Capture the cell that displays the provided text and extract its (X, Y) central coordinate. 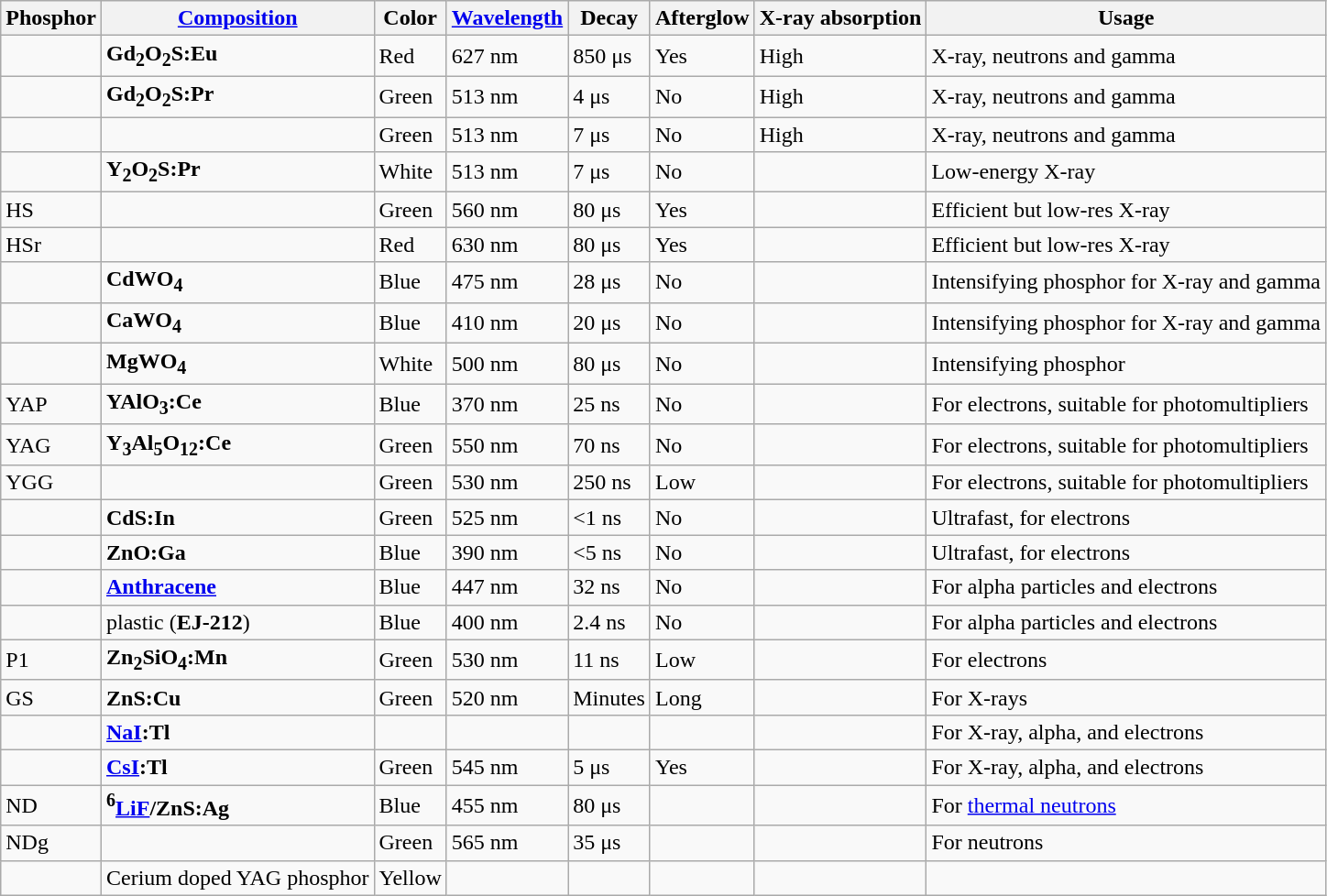
For electrons (1126, 660)
Wavelength (507, 18)
28 μs (609, 282)
HS (51, 210)
<1 ns (609, 518)
Yellow (411, 878)
370 nm (507, 404)
545 nm (507, 768)
Y3Al5O12:Ce (238, 444)
2.4 ns (609, 622)
475 nm (507, 282)
Y2O2S:Pr (238, 172)
ND (51, 806)
850 μs (609, 56)
Zn2SiO4:Mn (238, 660)
ZnO:Ga (238, 552)
5 μs (609, 768)
MgWO4 (238, 364)
Minutes (609, 697)
GS (51, 697)
447 nm (507, 587)
plastic (EJ-212) (238, 622)
11 ns (609, 660)
For neutrons (1126, 843)
390 nm (507, 552)
70 ns (609, 444)
CsI:Tl (238, 768)
500 nm (507, 364)
X-ray absorption (840, 18)
400 nm (507, 622)
Anthracene (238, 587)
Phosphor (51, 18)
20 μs (609, 322)
4 μs (609, 96)
Gd2O2S:Pr (238, 96)
Low-energy X-ray (1126, 172)
NDg (51, 843)
YAG (51, 444)
NaI:Tl (238, 732)
CdS:In (238, 518)
CaWO4 (238, 322)
35 μs (609, 843)
Long (702, 697)
455 nm (507, 806)
6LiF/ZnS:Ag (238, 806)
P1 (51, 660)
YAlO3:Ce (238, 404)
25 ns (609, 404)
525 nm (507, 518)
Intensifying phosphor (1126, 364)
565 nm (507, 843)
550 nm (507, 444)
630 nm (507, 245)
410 nm (507, 322)
For thermal neutrons (1126, 806)
627 nm (507, 56)
32 ns (609, 587)
YAP (51, 404)
560 nm (507, 210)
Composition (238, 18)
Gd2O2S:Eu (238, 56)
<5 ns (609, 552)
Color (411, 18)
HSr (51, 245)
CdWO4 (238, 282)
YGG (51, 483)
ZnS:Cu (238, 697)
Afterglow (702, 18)
For X-rays (1126, 697)
Usage (1126, 18)
Cerium doped YAG phosphor (238, 878)
Decay (609, 18)
250 ns (609, 483)
520 nm (507, 697)
